Search for the cell housing the specified text and yield its (X, Y) center coordinate. 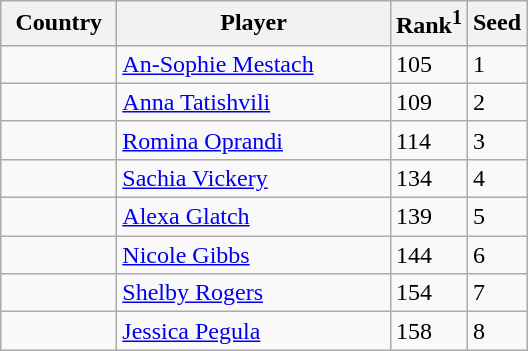
Nicole Gibbs (254, 255)
7 (496, 293)
105 (428, 64)
154 (428, 293)
158 (428, 331)
Romina Oprandi (254, 140)
Seed (496, 24)
Anna Tatishvili (254, 102)
1 (496, 64)
5 (496, 217)
3 (496, 140)
114 (428, 140)
Sachia Vickery (254, 178)
109 (428, 102)
139 (428, 217)
6 (496, 255)
2 (496, 102)
Jessica Pegula (254, 331)
134 (428, 178)
Shelby Rogers (254, 293)
4 (496, 178)
Player (254, 24)
Rank1 (428, 24)
Country (59, 24)
8 (496, 331)
144 (428, 255)
An-Sophie Mestach (254, 64)
Alexa Glatch (254, 217)
